Search for the cell housing the specified text and yield its (X, Y) center coordinate. 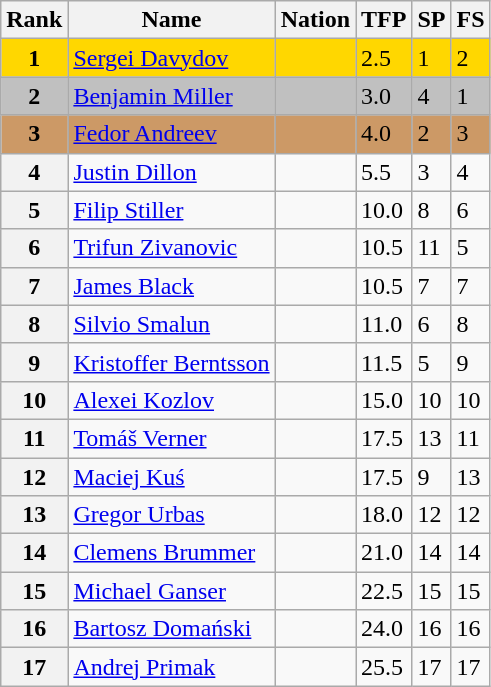
Clemens Brummer (172, 553)
Gregor Urbas (172, 515)
Bartosz Domański (172, 629)
18.0 (384, 515)
5.5 (384, 172)
James Black (172, 286)
25.5 (384, 667)
TFP (384, 20)
Justin Dillon (172, 172)
Maciej Kuś (172, 477)
Andrej Primak (172, 667)
21.0 (384, 553)
Filip Stiller (172, 210)
24.0 (384, 629)
Kristoffer Berntsson (172, 362)
11.5 (384, 362)
Nation (315, 20)
Name (172, 20)
Rank (34, 20)
Silvio Smalun (172, 324)
4.0 (384, 134)
Sergei Davydov (172, 58)
Tomáš Verner (172, 438)
Benjamin Miller (172, 96)
Fedor Andreev (172, 134)
11.0 (384, 324)
15.0 (384, 400)
SP (432, 20)
Trifun Zivanovic (172, 248)
3.0 (384, 96)
Alexei Kozlov (172, 400)
2.5 (384, 58)
FS (470, 20)
10.0 (384, 210)
22.5 (384, 591)
Michael Ganser (172, 591)
